Output the (X, Y) coordinate of the center of the cell containing the given text.  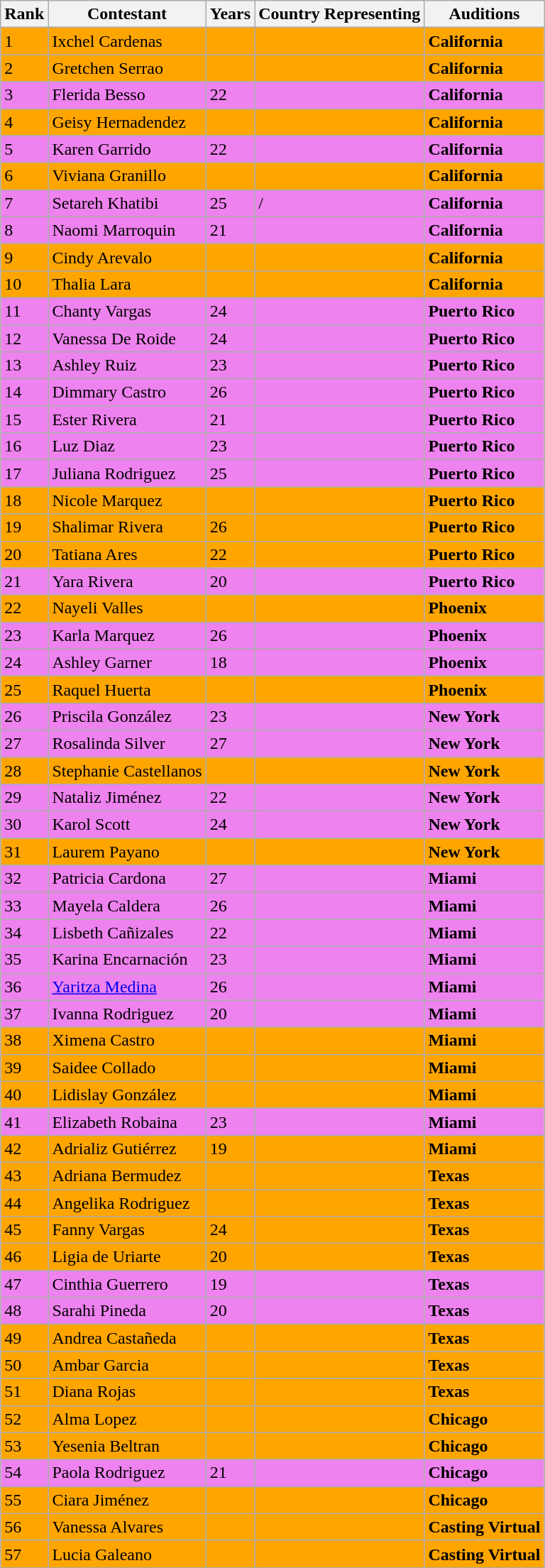
29 (24, 798)
/ (339, 203)
Contestant (127, 14)
Yaritza Medina (127, 987)
Nicole Marquez (127, 500)
Elizabeth Robaina (127, 1122)
Chanty Vargas (127, 311)
48 (24, 1311)
Priscila González (127, 716)
43 (24, 1175)
Geisy Hernadendez (127, 122)
Diana Rojas (127, 1392)
Juliana Rodriguez (127, 473)
Tatiana Ares (127, 554)
37 (24, 1014)
12 (24, 339)
Yesenia Beltran (127, 1446)
47 (24, 1284)
Stephanie Castellanos (127, 770)
Cindy Arevalo (127, 257)
Flerida Besso (127, 95)
30 (24, 825)
3 (24, 95)
Auditions (484, 14)
Ashley Garner (127, 662)
52 (24, 1419)
Karen Garrido (127, 149)
42 (24, 1148)
13 (24, 366)
15 (24, 420)
6 (24, 176)
Ixchel Cardenas (127, 41)
Raquel Huerta (127, 689)
7 (24, 203)
Alma Lopez (127, 1419)
28 (24, 770)
Rosalinda Silver (127, 743)
Ester Rivera (127, 420)
Adriana Bermudez (127, 1175)
31 (24, 852)
Karla Marquez (127, 635)
Shalimar Rivera (127, 527)
Ximena Castro (127, 1041)
49 (24, 1338)
2 (24, 68)
Gretchen Serrao (127, 68)
39 (24, 1068)
32 (24, 879)
34 (24, 933)
40 (24, 1095)
Ligia de Uriarte (127, 1257)
45 (24, 1230)
Paola Rodriguez (127, 1473)
36 (24, 987)
57 (24, 1554)
Patricia Cardona (127, 879)
Cinthia Guerrero (127, 1284)
Country Representing (339, 14)
Andrea Castañeda (127, 1338)
41 (24, 1122)
46 (24, 1257)
8 (24, 230)
56 (24, 1527)
Dimmary Castro (127, 393)
Years (230, 14)
Yara Rivera (127, 581)
Ciara Jiménez (127, 1500)
Naomi Marroquin (127, 230)
Ashley Ruiz (127, 366)
Sarahi Pineda (127, 1311)
53 (24, 1446)
Lucia Galeano (127, 1554)
33 (24, 906)
Vanessa De Roide (127, 339)
11 (24, 311)
Nayeli Valles (127, 608)
Ambar Garcia (127, 1365)
Mayela Caldera (127, 906)
Vanessa Alvares (127, 1527)
4 (24, 122)
16 (24, 446)
Angelika Rodriguez (127, 1203)
Fanny Vargas (127, 1230)
14 (24, 393)
1 (24, 41)
Viviana Granillo (127, 176)
5 (24, 149)
Lidislay González (127, 1095)
Laurem Payano (127, 852)
Rank (24, 14)
35 (24, 960)
Adrializ Gutiérrez (127, 1148)
Saidee Collado (127, 1068)
Karol Scott (127, 825)
55 (24, 1500)
51 (24, 1392)
10 (24, 284)
Thalia Lara (127, 284)
50 (24, 1365)
44 (24, 1203)
17 (24, 473)
Luz Diaz (127, 446)
Ivanna Rodriguez (127, 1014)
54 (24, 1473)
Nataliz Jiménez (127, 798)
Setareh Khatibi (127, 203)
9 (24, 257)
Karina Encarnación (127, 960)
Lisbeth Cañizales (127, 933)
38 (24, 1041)
